Pinpoint the cell where the given text exists, returning its [X, Y] midpoint coordinate. 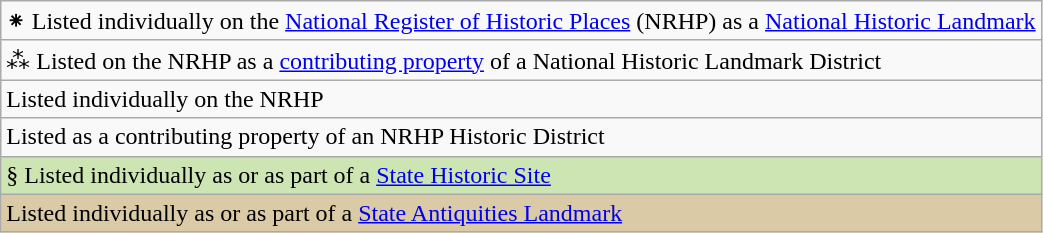
Listed as a contributing property of an NRHP Historic District [521, 137]
⁕ Listed individually on the National Register of Historic Places (NRHP) as a National Historic Landmark [521, 21]
Listed individually on the NRHP [521, 99]
§ Listed individually as or as part of a State Historic Site [521, 175]
Listed individually as or as part of a State Antiquities Landmark [521, 213]
⁂ Listed on the NRHP as a contributing property of a National Historic Landmark District [521, 60]
